Return (X, Y) of the center of cell containing provided text 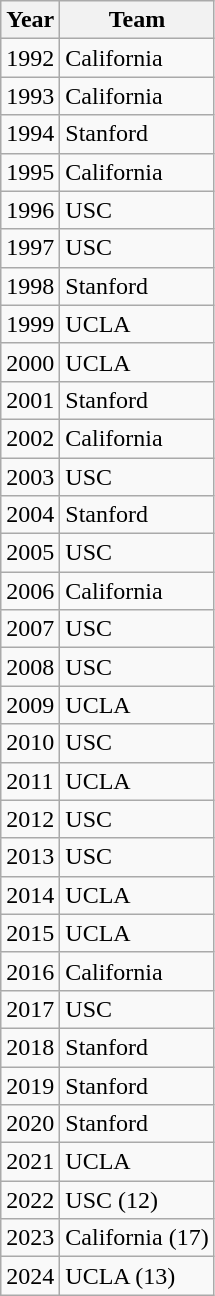
1996 (30, 210)
2009 (30, 705)
2002 (30, 438)
2017 (30, 1009)
2016 (30, 971)
Team (137, 20)
2018 (30, 1047)
2004 (30, 515)
California (17) (137, 1238)
1998 (30, 286)
2005 (30, 553)
UCLA (13) (137, 1276)
2007 (30, 629)
2003 (30, 477)
USC (12) (137, 1200)
2010 (30, 743)
2012 (30, 819)
2013 (30, 857)
1992 (30, 58)
2006 (30, 591)
1994 (30, 134)
2019 (30, 1085)
Year (30, 20)
2000 (30, 362)
2023 (30, 1238)
1995 (30, 172)
2011 (30, 781)
2001 (30, 400)
1997 (30, 248)
2014 (30, 895)
2024 (30, 1276)
2022 (30, 1200)
2021 (30, 1162)
1993 (30, 96)
2008 (30, 667)
2015 (30, 933)
1999 (30, 324)
2020 (30, 1124)
